Search for the cell housing the specified text and yield its [x, y] center coordinate. 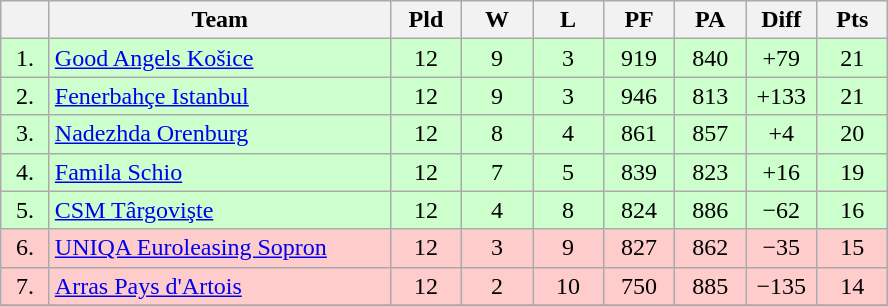
Diff [782, 20]
+16 [782, 172]
Nadezhda Orenburg [220, 134]
16 [852, 210]
824 [640, 210]
Arras Pays d'Artois [220, 286]
L [568, 20]
886 [710, 210]
Good Angels Košice [220, 58]
+133 [782, 96]
1. [26, 58]
PF [640, 20]
15 [852, 248]
857 [710, 134]
7 [496, 172]
839 [640, 172]
14 [852, 286]
UNIQA Euroleasing Sopron [220, 248]
919 [640, 58]
−62 [782, 210]
4. [26, 172]
862 [710, 248]
823 [710, 172]
+79 [782, 58]
20 [852, 134]
3. [26, 134]
10 [568, 286]
Pld [426, 20]
W [496, 20]
6. [26, 248]
19 [852, 172]
813 [710, 96]
2. [26, 96]
946 [640, 96]
827 [640, 248]
+4 [782, 134]
5 [568, 172]
−135 [782, 286]
861 [640, 134]
5. [26, 210]
Fenerbahçe Istanbul [220, 96]
Team [220, 20]
Pts [852, 20]
−35 [782, 248]
840 [710, 58]
885 [710, 286]
2 [496, 286]
CSM Târgovişte [220, 210]
PA [710, 20]
7. [26, 286]
Famila Schio [220, 172]
750 [640, 286]
